Determine the [X, Y] coordinate at the center of the cell enclosing the given text.  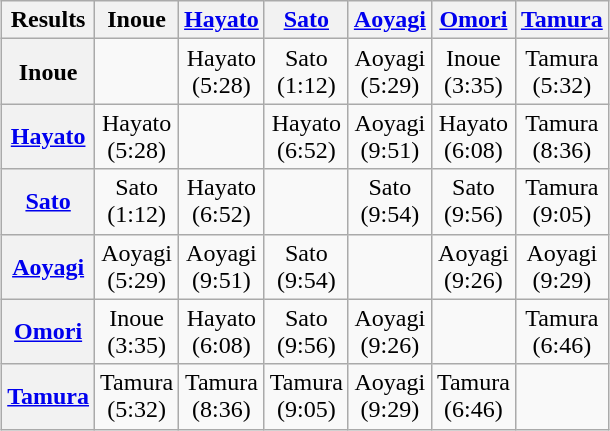
Results [48, 20]
